Capture the cell that displays the provided text and extract its [x, y] central coordinate. 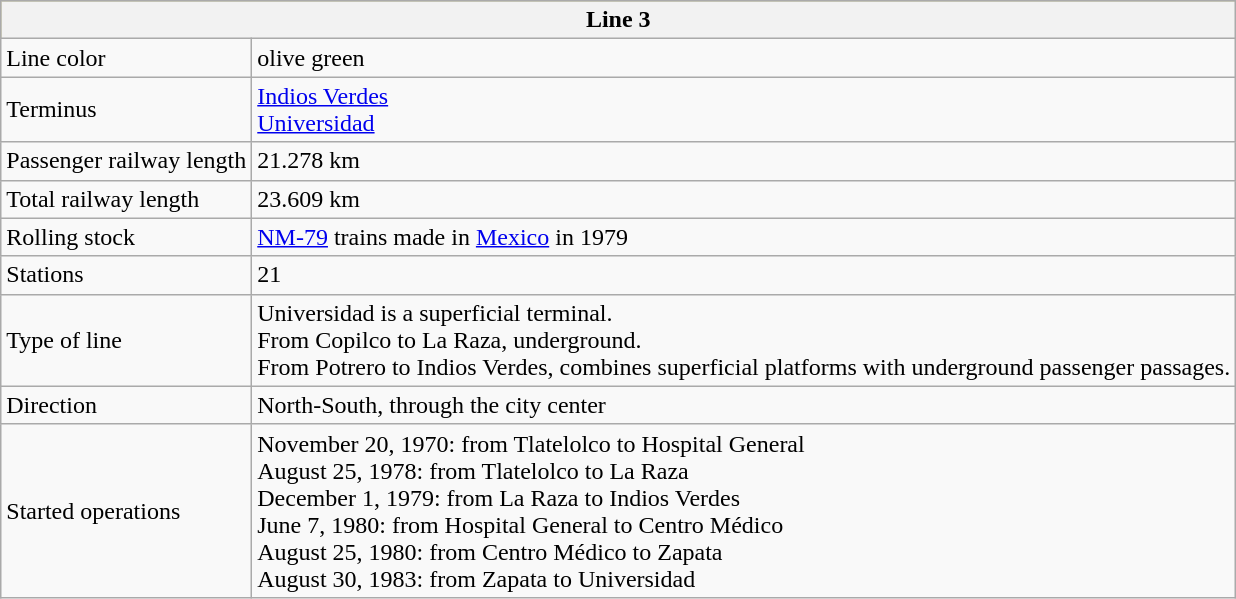
21.278 km [744, 161]
Indios Verdes Universidad [744, 110]
NM-79 trains made in Mexico in 1979 [744, 237]
olive green [744, 58]
Type of line [126, 340]
Stations [126, 275]
Started operations [126, 510]
Direction [126, 405]
Total railway length [126, 199]
21 [744, 275]
Line color [126, 58]
Rolling stock [126, 237]
23.609 km [744, 199]
Passenger railway length [126, 161]
Line 3 [618, 20]
Terminus [126, 110]
North-South, through the city center [744, 405]
